Find where the given text appears and provide that cell's center as [X, Y] coordinate. 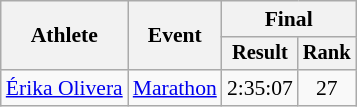
Athlete [64, 36]
Final [289, 19]
27 [327, 88]
Érika Olivera [64, 88]
Marathon [175, 88]
Event [175, 36]
Result [260, 54]
Rank [327, 54]
2:35:07 [260, 88]
